Extract the (X, Y) coordinate from the center of the cell holding the provided text.  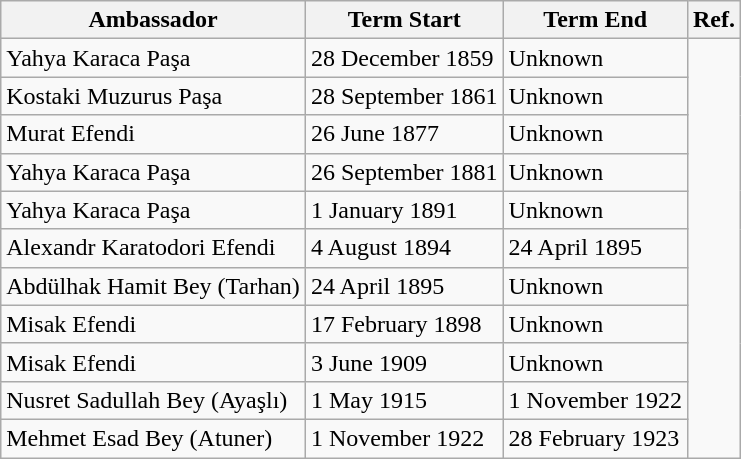
28 December 1859 (404, 58)
Alexandr Karatodori Efendi (154, 248)
Ref. (714, 20)
4 August 1894 (404, 248)
Ambassador (154, 20)
26 June 1877 (404, 134)
17 February 1898 (404, 324)
Term Start (404, 20)
1 May 1915 (404, 400)
28 February 1923 (595, 438)
Term End (595, 20)
Murat Efendi (154, 134)
26 September 1881 (404, 172)
Kostaki Muzurus Paşa (154, 96)
Mehmet Esad Bey (Atuner) (154, 438)
Abdülhak Hamit Bey (Tarhan) (154, 286)
3 June 1909 (404, 362)
28 September 1861 (404, 96)
Nusret Sadullah Bey (Ayaşlı) (154, 400)
1 January 1891 (404, 210)
